Return the [X, Y] coordinate for the center point of the cell that contains the specified text.  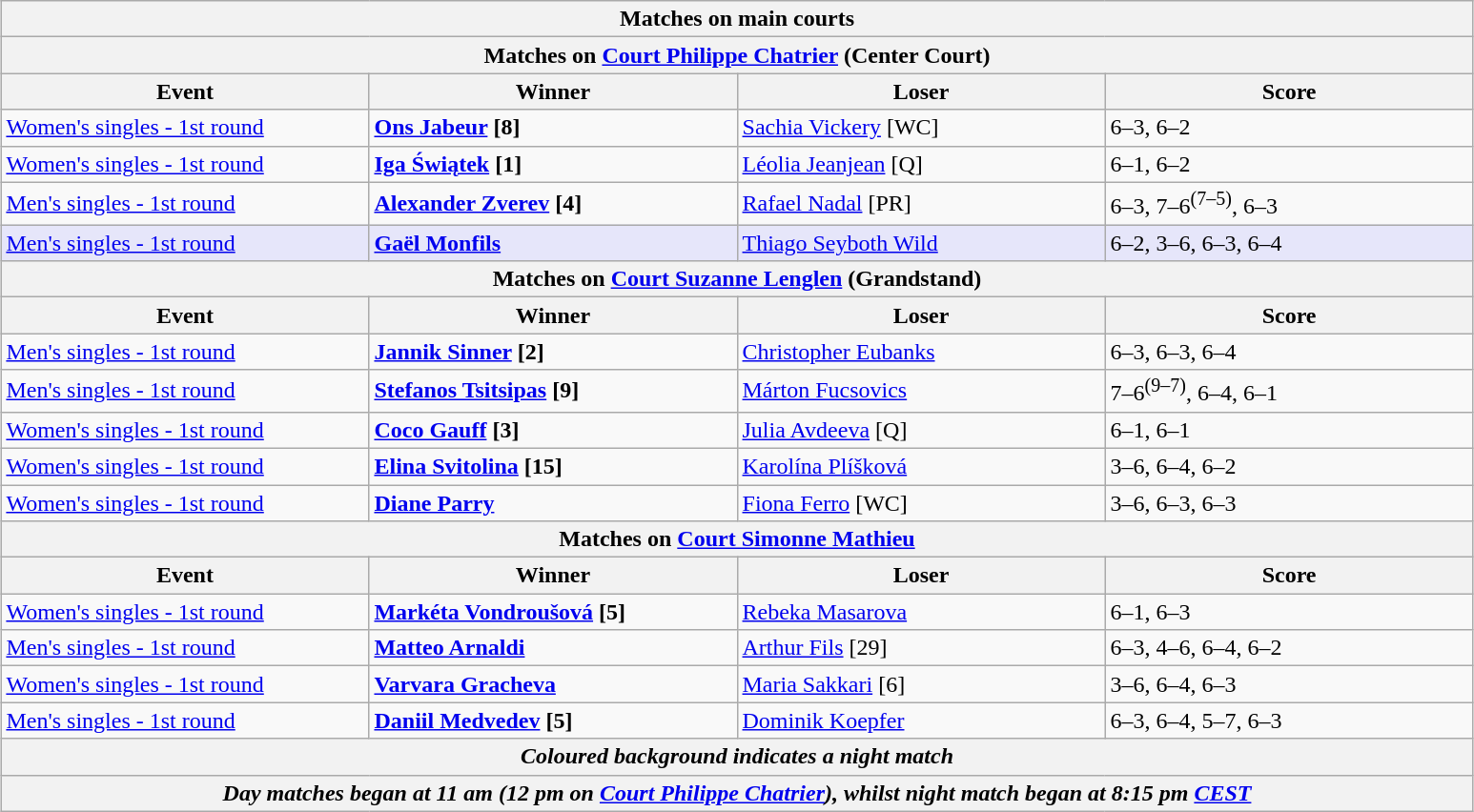
6–1, 6–1 [1289, 430]
Julia Avdeeva [Q] [921, 430]
Varvara Gracheva [553, 684]
Iga Świątek [1] [553, 164]
Rafael Nadal [PR] [921, 204]
Markéta Vondroušová [5] [553, 612]
Sachia Vickery [WC] [921, 128]
Day matches began at 11 am (12 pm on Court Philippe Chatrier), whilst night match began at 8:15 pm CEST [737, 793]
3–6, 6–4, 6–3 [1289, 684]
6–3, 6–2 [1289, 128]
Coloured background indicates a night match [737, 757]
Stefanos Tsitsipas [9] [553, 391]
Diane Parry [553, 503]
Rebeka Masarova [921, 612]
Ons Jabeur [8] [553, 128]
6–2, 3–6, 6–3, 6–4 [1289, 243]
6–3, 6–3, 6–4 [1289, 352]
Gaël Monfils [553, 243]
Christopher Eubanks [921, 352]
3–6, 6–3, 6–3 [1289, 503]
6–3, 6–4, 5–7, 6–3 [1289, 721]
Thiago Seyboth Wild [921, 243]
Karolína Plíšková [921, 466]
3–6, 6–4, 6–2 [1289, 466]
Fiona Ferro [WC] [921, 503]
6–1, 6–3 [1289, 612]
Daniil Medvedev [5] [553, 721]
Matches on Court Philippe Chatrier (Center Court) [737, 55]
Léolia Jeanjean [Q] [921, 164]
Maria Sakkari [6] [921, 684]
Alexander Zverev [4] [553, 204]
Dominik Koepfer [921, 721]
6–3, 7–6(7–5), 6–3 [1289, 204]
Matches on Court Simonne Mathieu [737, 539]
Márton Fucsovics [921, 391]
6–3, 4–6, 6–4, 6–2 [1289, 648]
Arthur Fils [29] [921, 648]
Elina Svitolina [15] [553, 466]
Matteo Arnaldi [553, 648]
Jannik Sinner [2] [553, 352]
7–6(9–7), 6–4, 6–1 [1289, 391]
Coco Gauff [3] [553, 430]
Matches on Court Suzanne Lenglen (Grandstand) [737, 279]
6–1, 6–2 [1289, 164]
Matches on main courts [737, 19]
